Detect which cell encompasses the target text, then output its (x, y) center coordinate. 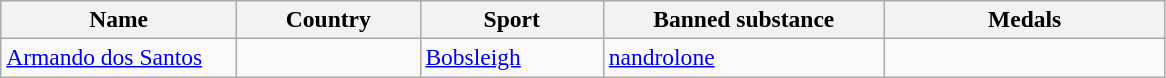
Medals (1024, 19)
nandrolone (744, 57)
Banned substance (744, 19)
Bobsleigh (512, 57)
Country (328, 19)
Name (119, 19)
Sport (512, 19)
Armando dos Santos (119, 57)
